Locate the cell with the specified text and output its (X, Y) center coordinate. 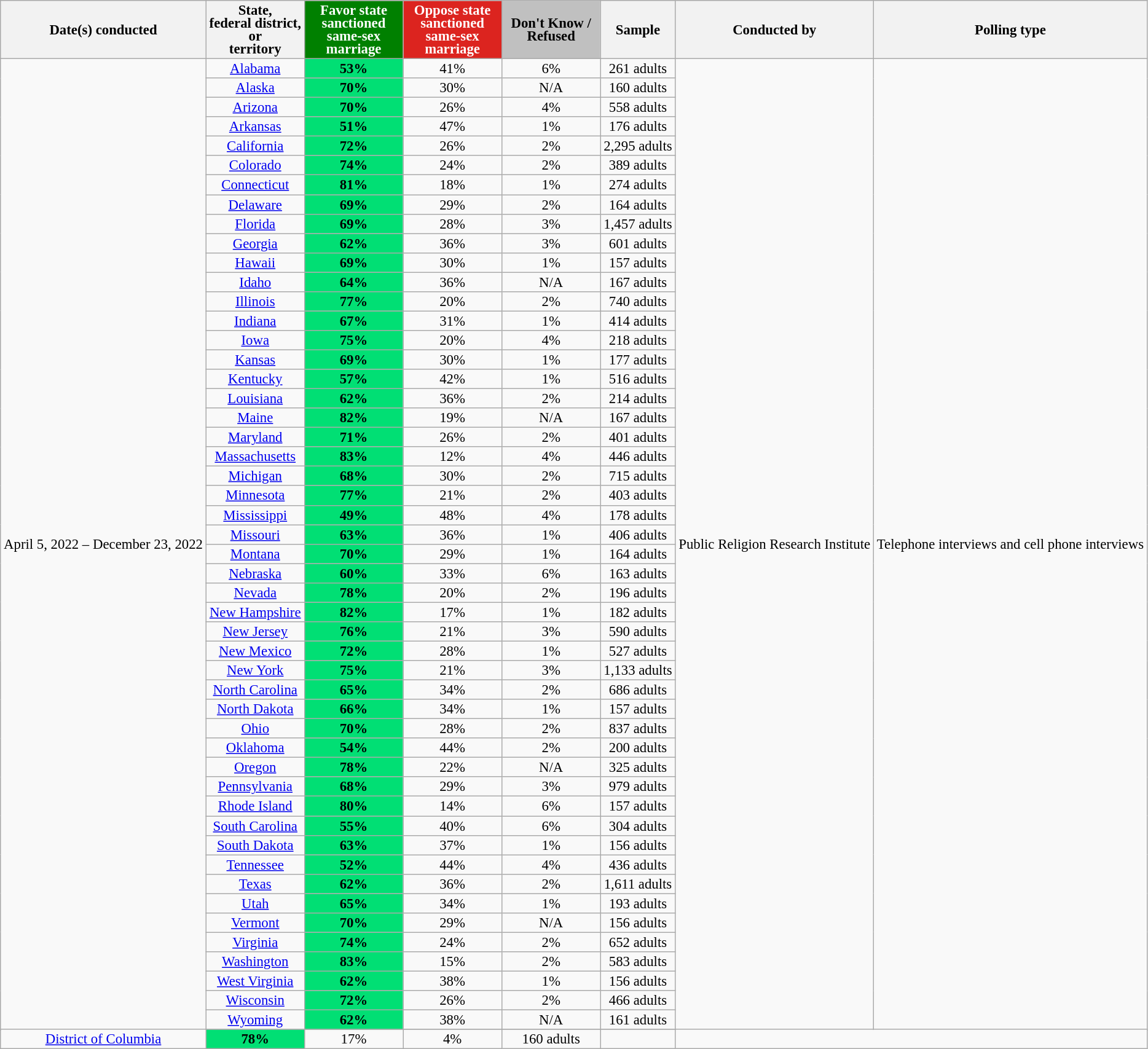
Oklahoma (255, 748)
15% (452, 962)
261 adults (638, 69)
71% (354, 438)
558 adults (638, 108)
51% (354, 127)
Massachusetts (255, 457)
District of Columbia (103, 1039)
64% (354, 282)
33% (452, 573)
60% (354, 573)
Polling type (1010, 29)
601 adults (638, 243)
South Dakota (255, 845)
446 adults (638, 457)
Oppose state sanctioned same-sex marriage (452, 29)
Kansas (255, 359)
Kentucky (255, 379)
686 adults (638, 690)
New Jersey (255, 632)
Tennessee (255, 865)
304 adults (638, 826)
Oregon (255, 768)
81% (354, 185)
April 5, 2022 – December 23, 2022 (103, 544)
414 adults (638, 321)
New Hampshire (255, 612)
Arkansas (255, 127)
47% (452, 127)
Nebraska (255, 573)
Washington (255, 962)
North Dakota (255, 709)
590 adults (638, 632)
California (255, 146)
Georgia (255, 243)
436 adults (638, 865)
40% (452, 826)
Maryland (255, 438)
Telephone interviews and cell phone interviews (1010, 544)
715 adults (638, 476)
Public Religion Research Institute (774, 544)
19% (452, 418)
214 adults (638, 399)
14% (452, 806)
Illinois (255, 302)
Indiana (255, 321)
South Carolina (255, 826)
53% (354, 69)
Ohio (255, 729)
Date(s) conducted (103, 29)
31% (452, 321)
55% (354, 826)
41% (452, 69)
527 adults (638, 651)
80% (354, 806)
652 adults (638, 942)
42% (452, 379)
Delaware (255, 205)
161 adults (638, 1020)
1,133 adults (638, 670)
Pennsylvania (255, 787)
Favor state sanctioned same-sex marriage (354, 29)
Montana (255, 554)
Virginia (255, 942)
67% (354, 321)
22% (452, 768)
Idaho (255, 282)
196 adults (638, 593)
466 adults (638, 1000)
740 adults (638, 302)
163 adults (638, 573)
Utah (255, 903)
Hawaii (255, 262)
837 adults (638, 729)
178 adults (638, 515)
218 adults (638, 340)
North Carolina (255, 690)
Mississippi (255, 515)
Alabama (255, 69)
1,611 adults (638, 884)
Connecticut (255, 185)
Wisconsin (255, 1000)
State,federal district,orterritory (255, 29)
49% (354, 515)
200 adults (638, 748)
52% (354, 865)
389 adults (638, 166)
Conducted by (774, 29)
182 adults (638, 612)
New Mexico (255, 651)
Arizona (255, 108)
401 adults (638, 438)
Maine (255, 418)
76% (354, 632)
Minnesota (255, 496)
2,295 adults (638, 146)
Florida (255, 224)
Nevada (255, 593)
57% (354, 379)
516 adults (638, 379)
193 adults (638, 903)
Missouri (255, 535)
979 adults (638, 787)
Vermont (255, 923)
37% (452, 845)
12% (452, 457)
New York (255, 670)
Louisiana (255, 399)
406 adults (638, 535)
403 adults (638, 496)
274 adults (638, 185)
Texas (255, 884)
1,457 adults (638, 224)
Sample (638, 29)
Colorado (255, 166)
176 adults (638, 127)
177 adults (638, 359)
Rhode Island (255, 806)
18% (452, 185)
66% (354, 709)
48% (452, 515)
Don't Know / Refused (551, 29)
583 adults (638, 962)
Alaska (255, 88)
325 adults (638, 768)
Michigan (255, 476)
Iowa (255, 340)
West Virginia (255, 981)
54% (354, 748)
Wyoming (255, 1020)
